Return (x, y) of the center of cell containing provided text 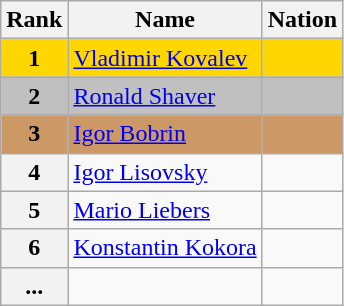
3 (34, 134)
4 (34, 172)
2 (34, 96)
1 (34, 58)
Ronald Shaver (165, 96)
Konstantin Kokora (165, 248)
5 (34, 210)
Igor Lisovsky (165, 172)
Mario Liebers (165, 210)
Igor Bobrin (165, 134)
Name (165, 20)
6 (34, 248)
Rank (34, 20)
... (34, 286)
Vladimir Kovalev (165, 58)
Nation (302, 20)
